Return the [x, y] coordinate for the center point of the cell that contains the specified text.  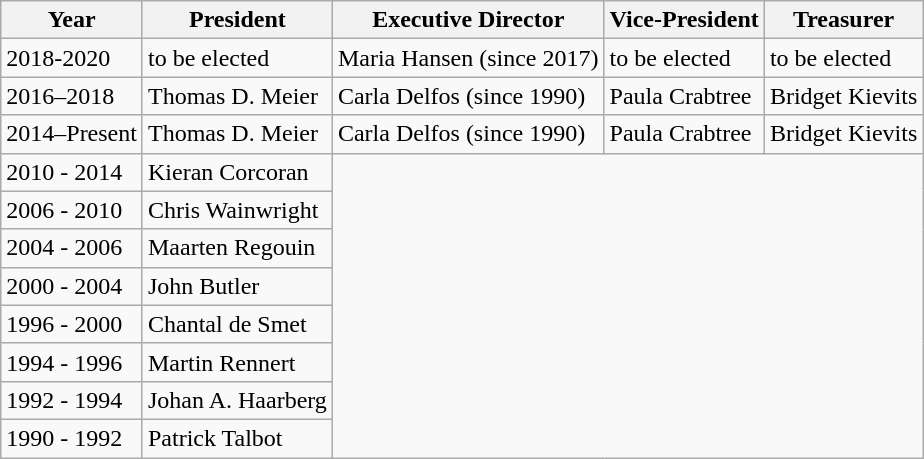
Maarten Regouin [237, 248]
Treasurer [843, 20]
President [237, 20]
Year [72, 20]
Maria Hansen (since 2017) [468, 58]
Vice-President [684, 20]
2004 - 2006 [72, 248]
Chris Wainwright [237, 210]
Chantal de Smet [237, 324]
Patrick Talbot [237, 438]
1994 - 1996 [72, 362]
2018-2020 [72, 58]
Martin Rennert [237, 362]
Executive Director [468, 20]
2014–Present [72, 134]
1996 - 2000 [72, 324]
1992 - 1994 [72, 400]
2006 - 2010 [72, 210]
2010 - 2014 [72, 172]
2016–2018 [72, 96]
Kieran Corcoran [237, 172]
2000 - 2004 [72, 286]
1990 - 1992 [72, 438]
John Butler [237, 286]
Johan A. Haarberg [237, 400]
